Search for the cell housing the specified text and yield its [x, y] center coordinate. 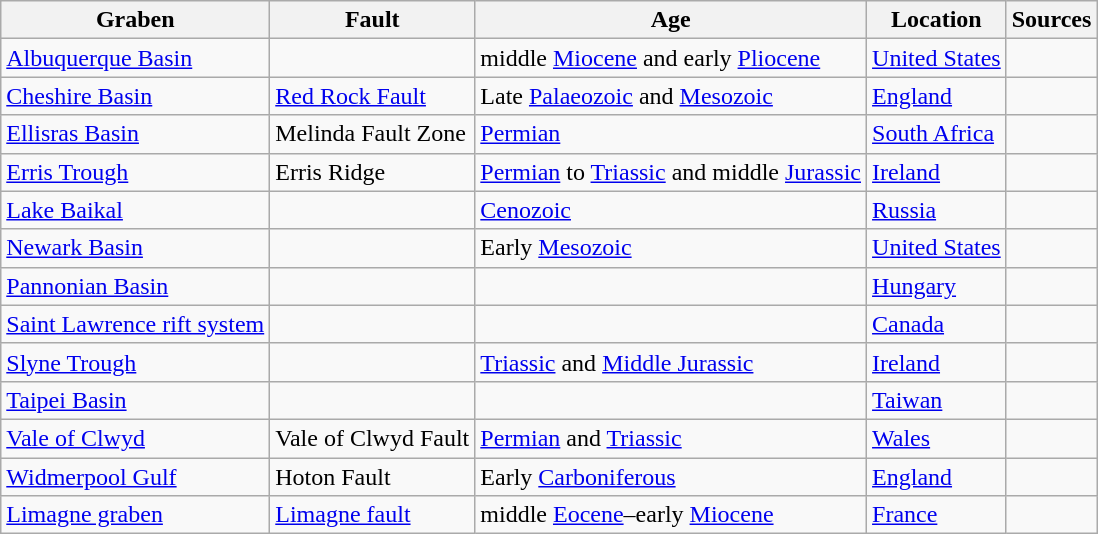
Sources [1052, 20]
Age [671, 20]
Wales [937, 438]
Russia [937, 210]
Hoton Fault [372, 477]
Lake Baikal [136, 210]
Limagne graben [136, 515]
Erris Trough [136, 172]
Melinda Fault Zone [372, 134]
Taipei Basin [136, 400]
South Africa [937, 134]
Cenozoic [671, 210]
Fault [372, 20]
Graben [136, 20]
Permian [671, 134]
France [937, 515]
middle Eocene–early Miocene [671, 515]
Albuquerque Basin [136, 58]
Limagne fault [372, 515]
Location [937, 20]
Permian to Triassic and middle Jurassic [671, 172]
Canada [937, 324]
Vale of Clwyd [136, 438]
Early Carboniferous [671, 477]
Vale of Clwyd Fault [372, 438]
Late Palaeozoic and Mesozoic [671, 96]
Hungary [937, 286]
Saint Lawrence rift system [136, 324]
Triassic and Middle Jurassic [671, 362]
Pannonian Basin [136, 286]
Permian and Triassic [671, 438]
Early Mesozoic [671, 248]
Newark Basin [136, 248]
Cheshire Basin [136, 96]
Taiwan [937, 400]
middle Miocene and early Pliocene [671, 58]
Erris Ridge [372, 172]
Ellisras Basin [136, 134]
Slyne Trough [136, 362]
Widmerpool Gulf [136, 477]
Red Rock Fault [372, 96]
